Scan for the cell matching the given text and deliver its (X, Y) coordinate at center. 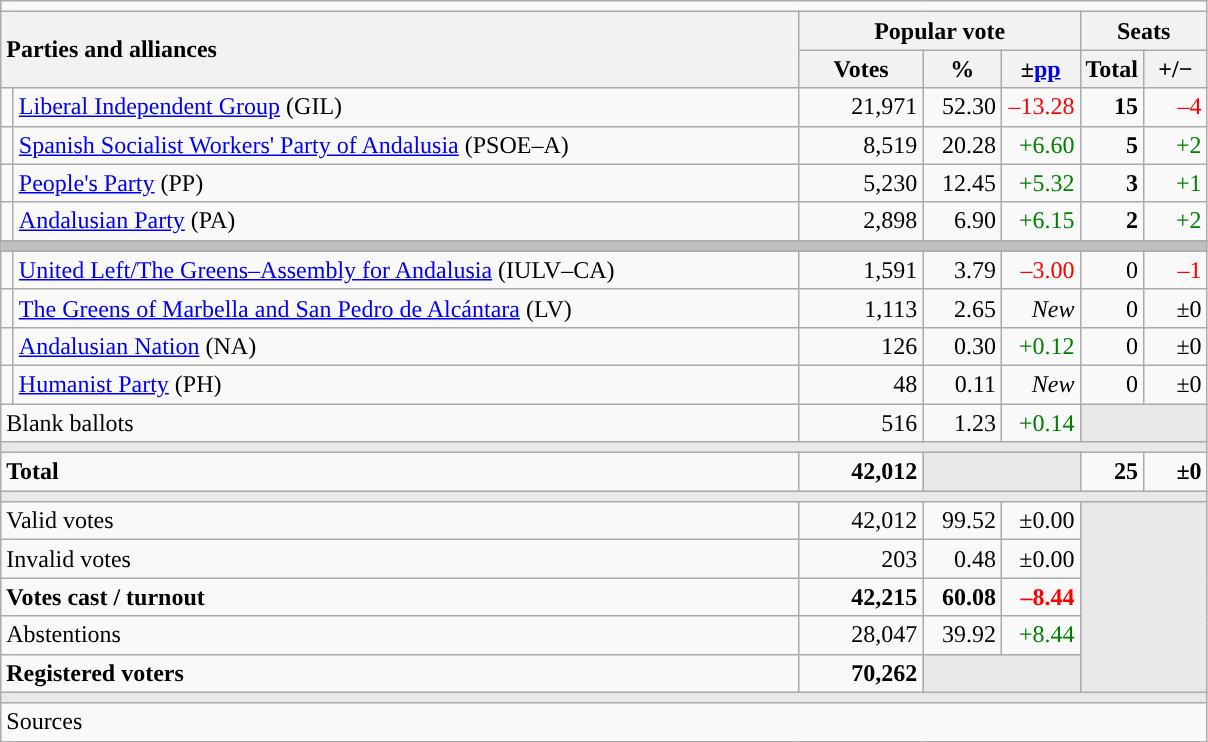
0.30 (962, 346)
Invalid votes (400, 559)
39.92 (962, 635)
Andalusian Nation (NA) (406, 346)
28,047 (861, 635)
126 (861, 346)
70,262 (861, 673)
2,898 (861, 221)
15 (1112, 107)
42,215 (861, 597)
–3.00 (1040, 270)
+6.15 (1040, 221)
Registered voters (400, 673)
1,113 (861, 308)
21,971 (861, 107)
Votes (861, 69)
48 (861, 384)
20.28 (962, 145)
6.90 (962, 221)
2 (1112, 221)
+5.32 (1040, 183)
99.52 (962, 521)
Parties and alliances (400, 50)
516 (861, 423)
Abstentions (400, 635)
United Left/The Greens–Assembly for Andalusia (IULV–CA) (406, 270)
Blank ballots (400, 423)
25 (1112, 472)
–13.28 (1040, 107)
Seats (1144, 31)
8,519 (861, 145)
+6.60 (1040, 145)
The Greens of Marbella and San Pedro de Alcántara (LV) (406, 308)
Sources (604, 722)
+8.44 (1040, 635)
12.45 (962, 183)
Humanist Party (PH) (406, 384)
+0.12 (1040, 346)
+1 (1176, 183)
0.11 (962, 384)
People's Party (PP) (406, 183)
+0.14 (1040, 423)
±pp (1040, 69)
% (962, 69)
1,591 (861, 270)
2.65 (962, 308)
203 (861, 559)
52.30 (962, 107)
0.48 (962, 559)
5,230 (861, 183)
–8.44 (1040, 597)
Spanish Socialist Workers' Party of Andalusia (PSOE–A) (406, 145)
Liberal Independent Group (GIL) (406, 107)
3 (1112, 183)
–4 (1176, 107)
Andalusian Party (PA) (406, 221)
Popular vote (940, 31)
+/− (1176, 69)
1.23 (962, 423)
5 (1112, 145)
Valid votes (400, 521)
60.08 (962, 597)
–1 (1176, 270)
Votes cast / turnout (400, 597)
3.79 (962, 270)
